Return [x, y] of the center of cell containing provided text 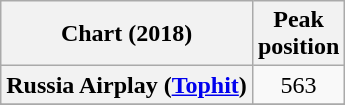
Russia Airplay (Tophit) [127, 85]
563 [298, 85]
Peakposition [298, 34]
Chart (2018) [127, 34]
